Identify which cell holds the provided text, then report its (X, Y) central coordinate. 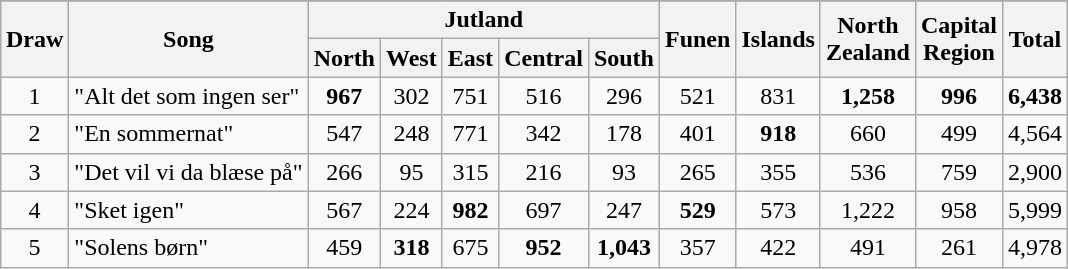
95 (412, 172)
West (412, 58)
Islands (778, 39)
759 (958, 172)
5,999 (1036, 210)
1 (34, 96)
529 (697, 210)
1,222 (868, 210)
Central (544, 58)
302 (412, 96)
2,900 (1036, 172)
831 (778, 96)
355 (778, 172)
216 (544, 172)
982 (470, 210)
401 (697, 134)
"En sommernat" (188, 134)
459 (344, 248)
521 (697, 96)
296 (624, 96)
675 (470, 248)
547 (344, 134)
5 (34, 248)
1,043 (624, 248)
Song (188, 39)
536 (868, 172)
East (470, 58)
4,564 (1036, 134)
South (624, 58)
261 (958, 248)
North (344, 58)
3 (34, 172)
318 (412, 248)
958 (958, 210)
Total (1036, 39)
357 (697, 248)
751 (470, 96)
567 (344, 210)
6,438 (1036, 96)
4,978 (1036, 248)
516 (544, 96)
996 (958, 96)
266 (344, 172)
"Solens børn" (188, 248)
Funen (697, 39)
"Alt det som ingen ser" (188, 96)
697 (544, 210)
315 (470, 172)
967 (344, 96)
952 (544, 248)
660 (868, 134)
Jutland (484, 20)
93 (624, 172)
265 (697, 172)
Draw (34, 39)
CapitalRegion (958, 39)
573 (778, 210)
248 (412, 134)
422 (778, 248)
4 (34, 210)
2 (34, 134)
342 (544, 134)
"Sket igen" (188, 210)
771 (470, 134)
NorthZealand (868, 39)
178 (624, 134)
247 (624, 210)
1,258 (868, 96)
224 (412, 210)
918 (778, 134)
499 (958, 134)
491 (868, 248)
"Det vil vi da blæse på" (188, 172)
